Find where the given text appears and provide that cell's center as (x, y) coordinate. 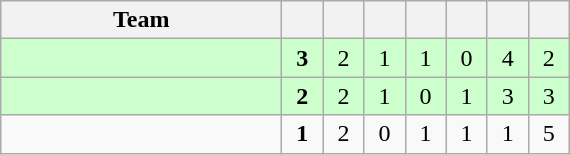
4 (508, 58)
5 (548, 134)
Team (142, 20)
